Capture the cell that displays the provided text and extract its (X, Y) central coordinate. 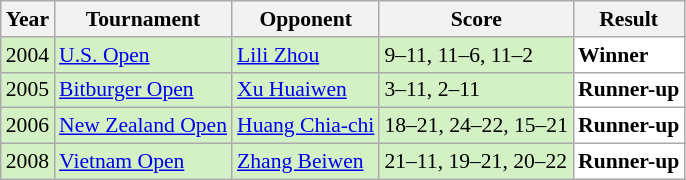
New Zealand Open (143, 126)
2008 (28, 162)
Winner (628, 55)
2005 (28, 90)
Huang Chia-chi (306, 126)
Zhang Beiwen (306, 162)
Opponent (306, 19)
2004 (28, 55)
Tournament (143, 19)
Result (628, 19)
21–11, 19–21, 20–22 (476, 162)
Lili Zhou (306, 55)
2006 (28, 126)
18–21, 24–22, 15–21 (476, 126)
Score (476, 19)
Bitburger Open (143, 90)
Year (28, 19)
U.S. Open (143, 55)
Xu Huaiwen (306, 90)
Vietnam Open (143, 162)
9–11, 11–6, 11–2 (476, 55)
3–11, 2–11 (476, 90)
